Capture the cell that displays the provided text and extract its [X, Y] central coordinate. 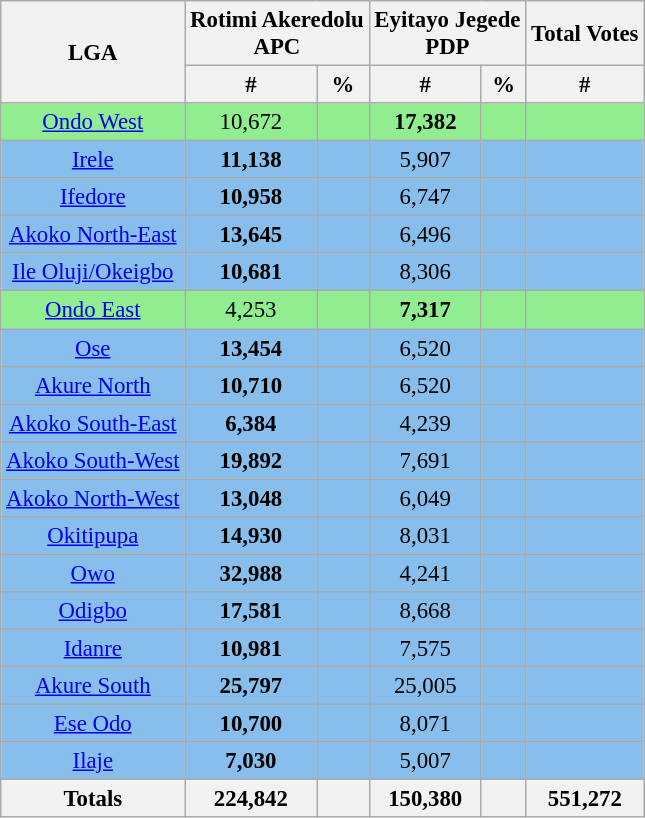
11,138 [251, 160]
13,454 [251, 348]
Okitipupa [93, 536]
10,958 [251, 197]
Akoko South-West [93, 460]
Ondo East [93, 310]
Irele [93, 160]
Ilaje [93, 761]
13,645 [251, 235]
Totals [93, 799]
Akure South [93, 686]
7,317 [425, 310]
10,672 [251, 122]
5,007 [425, 761]
25,005 [425, 686]
17,581 [251, 611]
6,049 [425, 498]
10,700 [251, 724]
13,048 [251, 498]
14,930 [251, 536]
Akoko North-West [93, 498]
150,380 [425, 799]
8,306 [425, 273]
Rotimi AkeredoluAPC [277, 34]
Akure North [93, 385]
6,384 [251, 423]
LGA [93, 52]
Eyitayo JegedePDP [448, 34]
25,797 [251, 686]
4,241 [425, 573]
224,842 [251, 799]
6,747 [425, 197]
19,892 [251, 460]
Odigbo [93, 611]
8,071 [425, 724]
10,681 [251, 273]
10,981 [251, 648]
8,031 [425, 536]
17,382 [425, 122]
7,691 [425, 460]
7,575 [425, 648]
Ose [93, 348]
8,668 [425, 611]
Idanre [93, 648]
32,988 [251, 573]
Total Votes [585, 34]
Ifedore [93, 197]
Ese Odo [93, 724]
10,710 [251, 385]
Ondo West [93, 122]
551,272 [585, 799]
Ile Oluji/Okeigbo [93, 273]
Akoko South-East [93, 423]
Akoko North-East [93, 235]
4,253 [251, 310]
5,907 [425, 160]
6,496 [425, 235]
7,030 [251, 761]
Owo [93, 573]
4,239 [425, 423]
